Find where the given text appears and provide that cell's center as (X, Y) coordinate. 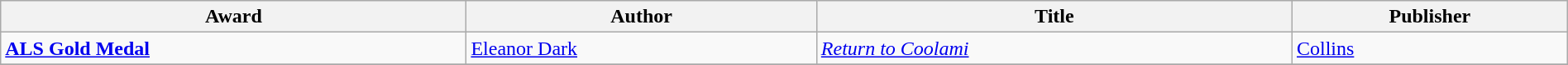
Eleanor Dark (642, 48)
Author (642, 17)
Title (1054, 17)
Collins (1429, 48)
Award (233, 17)
Return to Coolami (1054, 48)
ALS Gold Medal (233, 48)
Publisher (1429, 17)
